Output the [x, y] coordinate of the center of the cell containing the given text.  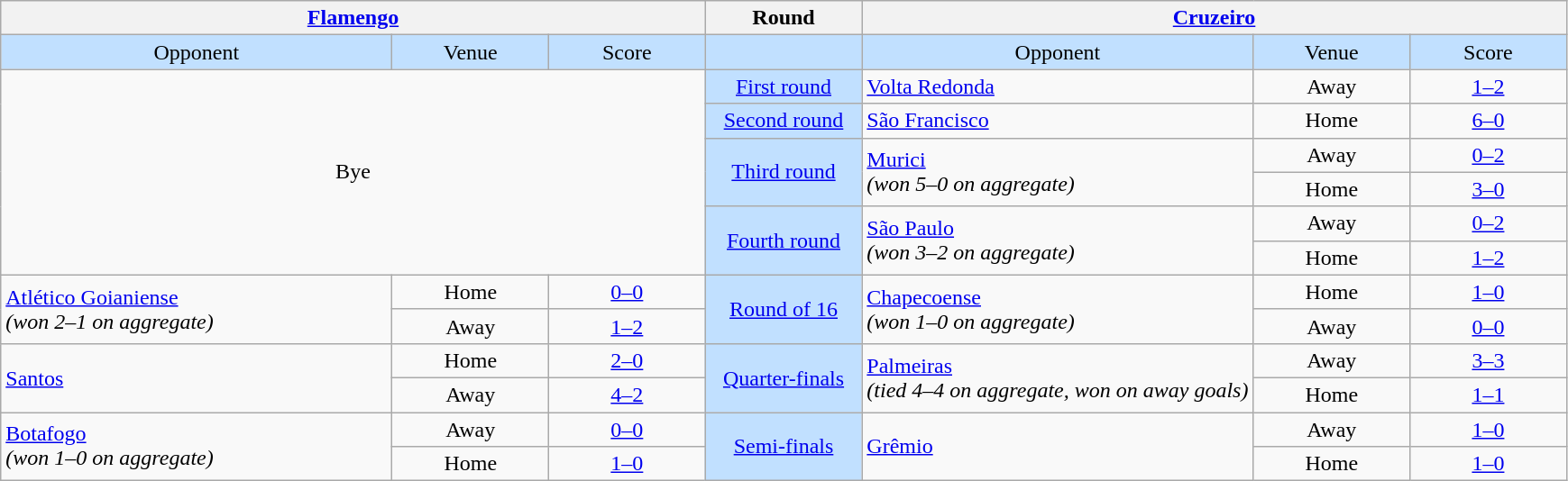
4–2 [628, 395]
Palmeiras(tied 4–4 on aggregate, won on away goals) [1058, 377]
First round [784, 86]
Quarter-finals [784, 377]
Round [784, 18]
Semi-finals [784, 447]
Santos [197, 377]
Cruzeiro [1214, 18]
Grêmio [1058, 447]
3–3 [1489, 360]
Botafogo(won 1–0 on aggregate) [197, 447]
Murici(won 5–0 on aggregate) [1058, 172]
Round of 16 [784, 309]
Third round [784, 172]
6–0 [1489, 121]
2–0 [628, 360]
São Francisco [1058, 121]
3–0 [1489, 189]
Volta Redonda [1058, 86]
Fourth round [784, 240]
Bye [353, 172]
Flamengo [353, 18]
Chapecoense(won 1–0 on aggregate) [1058, 309]
1–1 [1489, 395]
Atlético Goianiense(won 2–1 on aggregate) [197, 309]
São Paulo(won 3–2 on aggregate) [1058, 240]
Second round [784, 121]
